Output the (x, y) coordinate of the center of the cell containing the given text.  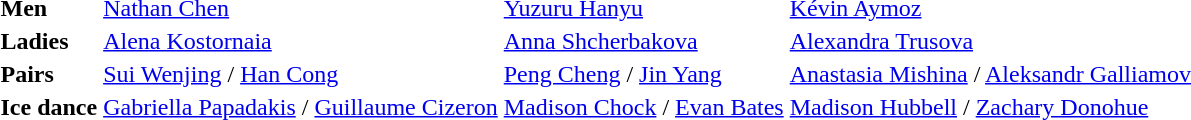
Anna Shcherbakova (644, 41)
Sui Wenjing / Han Cong (301, 74)
Alena Kostornaia (301, 41)
Peng Cheng / Jin Yang (644, 74)
